Return (X, Y) of the center of cell containing provided text 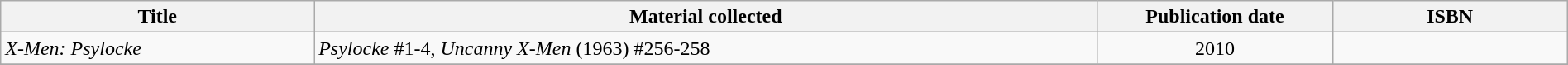
X-Men: Psylocke (157, 48)
Title (157, 17)
Publication date (1215, 17)
Psylocke #1-4, Uncanny X-Men (1963) #256-258 (706, 48)
Material collected (706, 17)
2010 (1215, 48)
ISBN (1450, 17)
